Return [X, Y] of the center of cell containing provided text 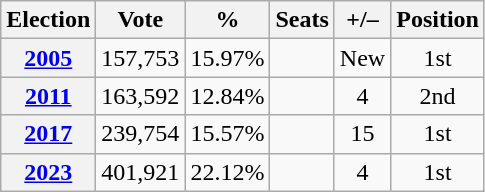
15.57% [228, 134]
Seats [302, 20]
15.97% [228, 58]
% [228, 20]
+/– [362, 20]
15 [362, 134]
2023 [48, 172]
163,592 [140, 96]
2005 [48, 58]
2011 [48, 96]
Election [48, 20]
Vote [140, 20]
2017 [48, 134]
12.84% [228, 96]
401,921 [140, 172]
239,754 [140, 134]
New [362, 58]
22.12% [228, 172]
Position [438, 20]
2nd [438, 96]
157,753 [140, 58]
